Search for the cell housing the specified text and yield its (X, Y) center coordinate. 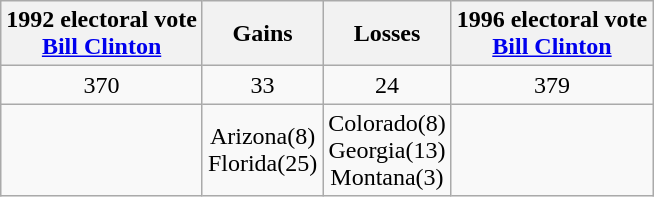
1992 electoral voteBill Clinton (102, 34)
Losses (387, 34)
33 (262, 85)
1996 electoral voteBill Clinton (552, 34)
Arizona(8)Florida(25) (262, 150)
370 (102, 85)
Colorado(8)Georgia(13)Montana(3) (387, 150)
379 (552, 85)
Gains (262, 34)
24 (387, 85)
